Output the (x, y) coordinate of the center of the cell containing the given text.  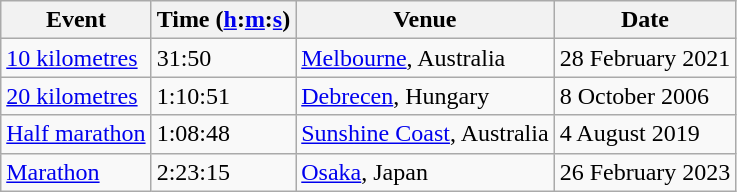
28 February 2021 (645, 58)
Osaka, Japan (425, 172)
Debrecen, Hungary (425, 96)
1:08:48 (224, 134)
Venue (425, 20)
Event (76, 20)
1:10:51 (224, 96)
Sunshine Coast, Australia (425, 134)
2:23:15 (224, 172)
26 February 2023 (645, 172)
10 kilometres (76, 58)
Date (645, 20)
8 October 2006 (645, 96)
31:50 (224, 58)
Melbourne, Australia (425, 58)
Marathon (76, 172)
Half marathon (76, 134)
20 kilometres (76, 96)
4 August 2019 (645, 134)
Time (h:m:s) (224, 20)
